From the cell containing the given text, extract its center point as (x, y) coordinate. 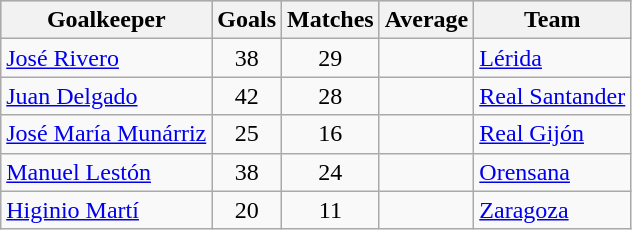
29 (331, 58)
Real Gijón (552, 134)
42 (247, 96)
25 (247, 134)
Goalkeeper (106, 20)
16 (331, 134)
Orensana (552, 172)
Matches (331, 20)
José María Munárriz (106, 134)
Lérida (552, 58)
José Rivero (106, 58)
Manuel Lestón (106, 172)
Zaragoza (552, 210)
28 (331, 96)
Juan Delgado (106, 96)
Real Santander (552, 96)
20 (247, 210)
Goals (247, 20)
Team (552, 20)
Average (426, 20)
24 (331, 172)
Higinio Martí (106, 210)
11 (331, 210)
